Provide the [x, y] coordinate of the cell's center where the given text is located.  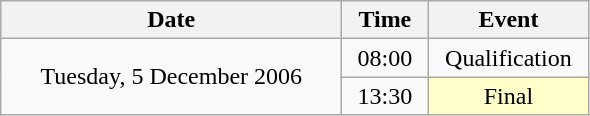
Qualification [508, 58]
Time [385, 20]
Date [172, 20]
13:30 [385, 96]
08:00 [385, 58]
Tuesday, 5 December 2006 [172, 77]
Final [508, 96]
Event [508, 20]
